Detect which cell encompasses the target text, then output its (x, y) center coordinate. 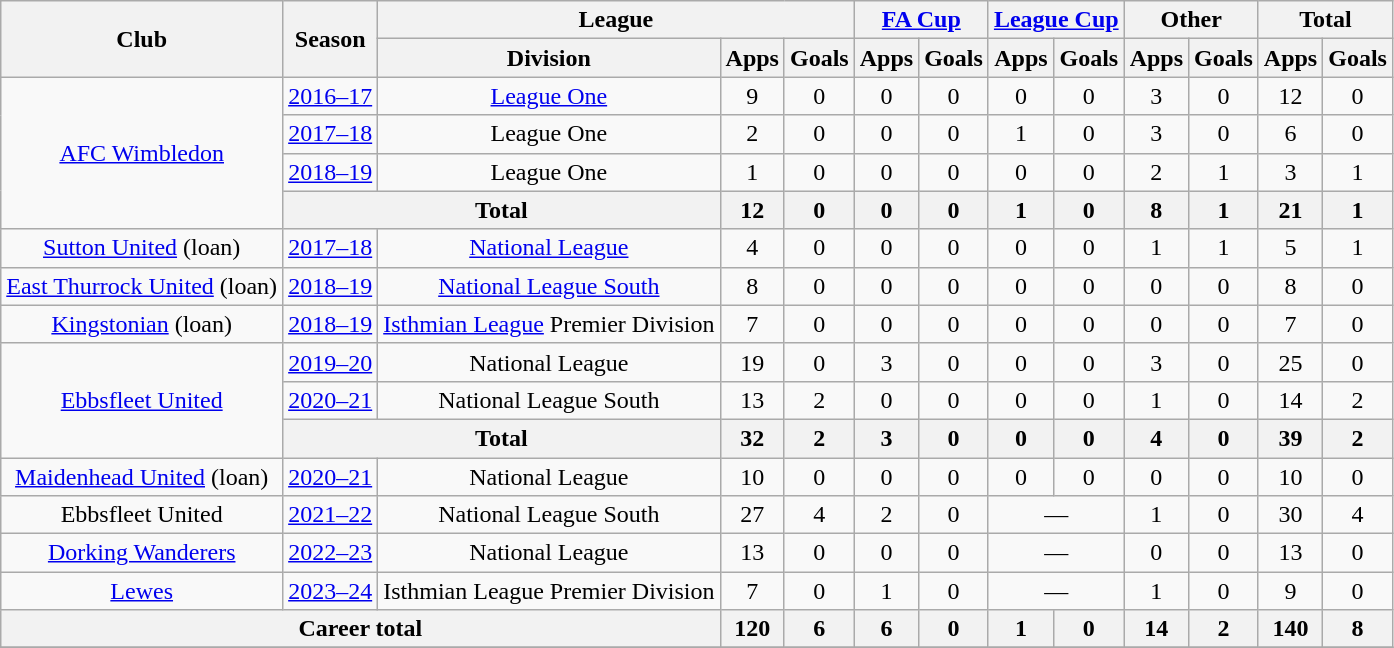
FA Cup (921, 20)
2022–23 (330, 553)
Club (142, 39)
2021–22 (330, 515)
League (616, 20)
2019–20 (330, 362)
Dorking Wanderers (142, 553)
30 (1290, 515)
19 (752, 362)
AFC Wimbledon (142, 153)
Lewes (142, 591)
Division (549, 58)
2016–17 (330, 96)
East Thurrock United (loan) (142, 286)
Other (1191, 20)
32 (752, 438)
140 (1290, 629)
25 (1290, 362)
Kingstonian (loan) (142, 324)
27 (752, 515)
League Cup (1056, 20)
120 (752, 629)
Maidenhead United (loan) (142, 477)
Sutton United (loan) (142, 248)
5 (1290, 248)
Season (330, 39)
2023–24 (330, 591)
21 (1290, 210)
39 (1290, 438)
Career total (360, 629)
